Return the [X, Y] coordinate for the center point of the cell that contains the specified text.  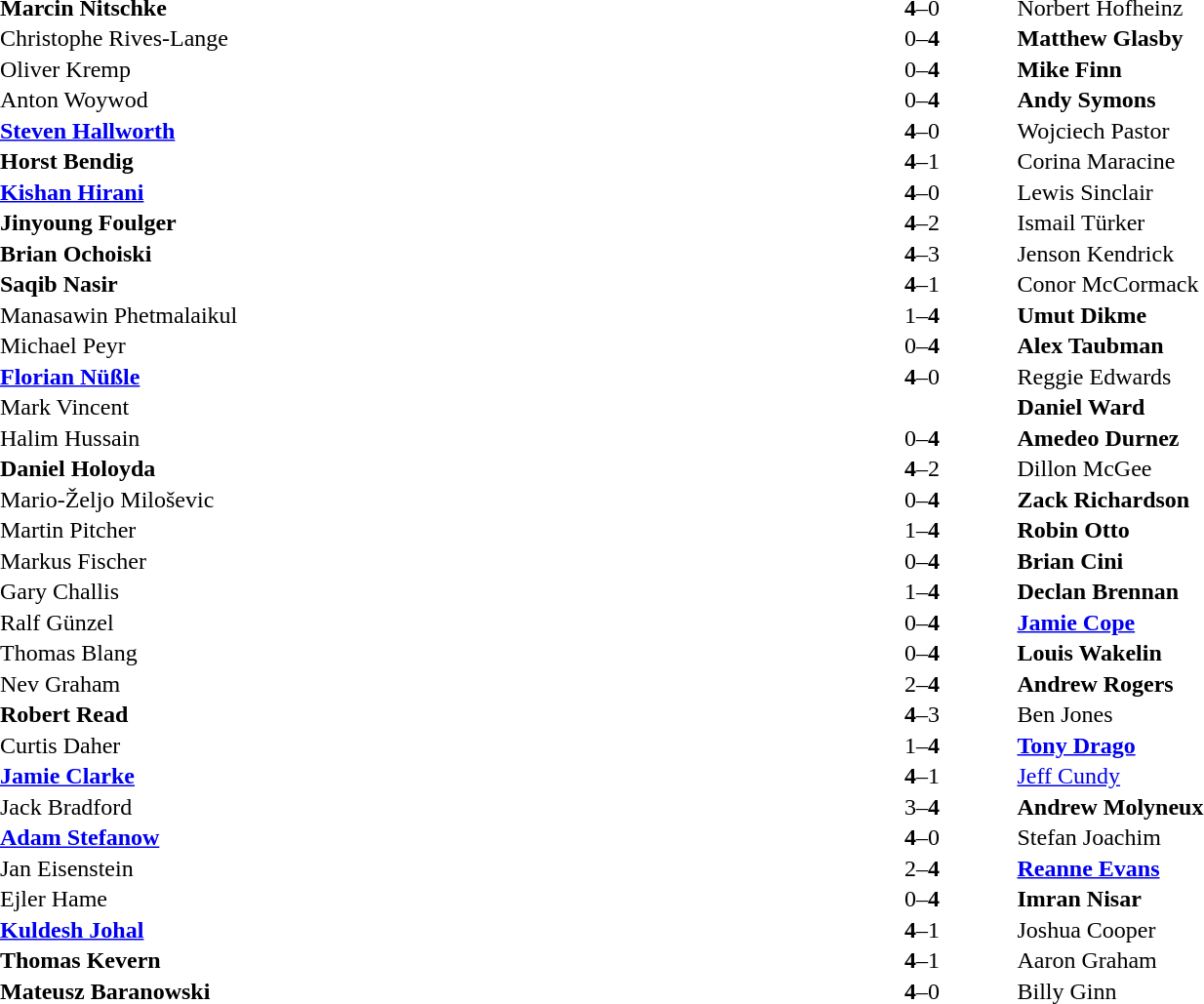
3–4 [921, 807]
